Identify which cell holds the provided text, then report its [X, Y] central coordinate. 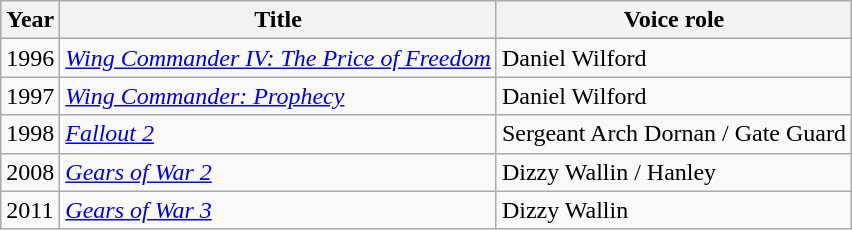
Sergeant Arch Dornan / Gate Guard [674, 134]
1998 [30, 134]
Wing Commander IV: The Price of Freedom [278, 58]
Dizzy Wallin [674, 210]
Gears of War 2 [278, 172]
2011 [30, 210]
Gears of War 3 [278, 210]
Wing Commander: Prophecy [278, 96]
2008 [30, 172]
Title [278, 20]
Voice role [674, 20]
Dizzy Wallin / Hanley [674, 172]
1996 [30, 58]
1997 [30, 96]
Fallout 2 [278, 134]
Year [30, 20]
